Identify which cell holds the provided text, then report its (X, Y) central coordinate. 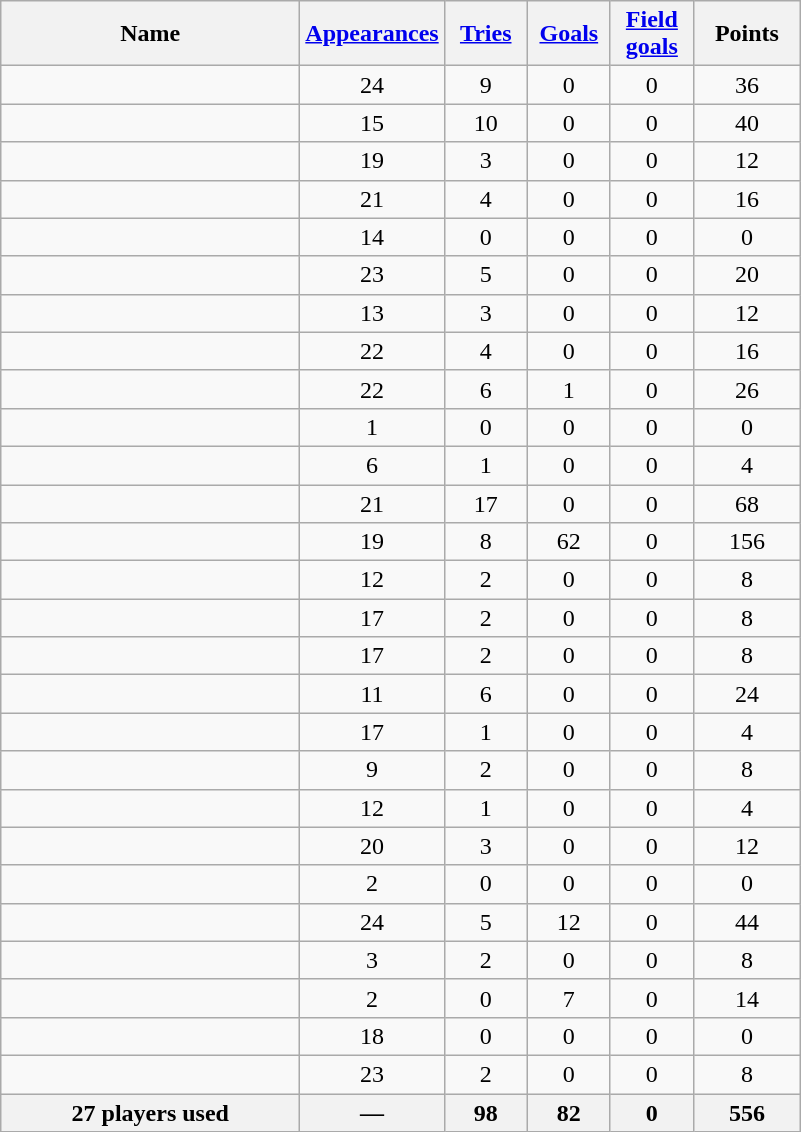
26 (746, 389)
156 (746, 542)
13 (372, 313)
82 (568, 1113)
11 (372, 694)
Appearances (372, 34)
Name (150, 34)
36 (746, 85)
44 (746, 922)
Points (746, 34)
Tries (486, 34)
62 (568, 542)
40 (746, 123)
98 (486, 1113)
18 (372, 1036)
— (372, 1113)
Field goals (652, 34)
Goals (568, 34)
27 players used (150, 1113)
556 (746, 1113)
68 (746, 503)
15 (372, 123)
10 (486, 123)
7 (568, 998)
